Capture the cell that displays the provided text and extract its [X, Y] central coordinate. 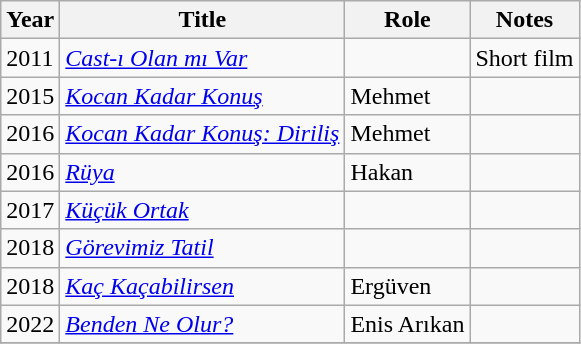
Hakan [408, 172]
Rüya [202, 172]
Short film [524, 58]
Benden Ne Olur? [202, 324]
2011 [30, 58]
Year [30, 20]
Role [408, 20]
Cast-ı Olan mı Var [202, 58]
Title [202, 20]
Kocan Kadar Konuş: Diriliş [202, 134]
2015 [30, 96]
Enis Arıkan [408, 324]
Notes [524, 20]
Kaç Kaçabilirsen [202, 286]
Küçük Ortak [202, 210]
Görevimiz Tatil [202, 248]
2017 [30, 210]
2022 [30, 324]
Ergüven [408, 286]
Kocan Kadar Konuş [202, 96]
